From the cell containing the given text, extract its center point as [x, y] coordinate. 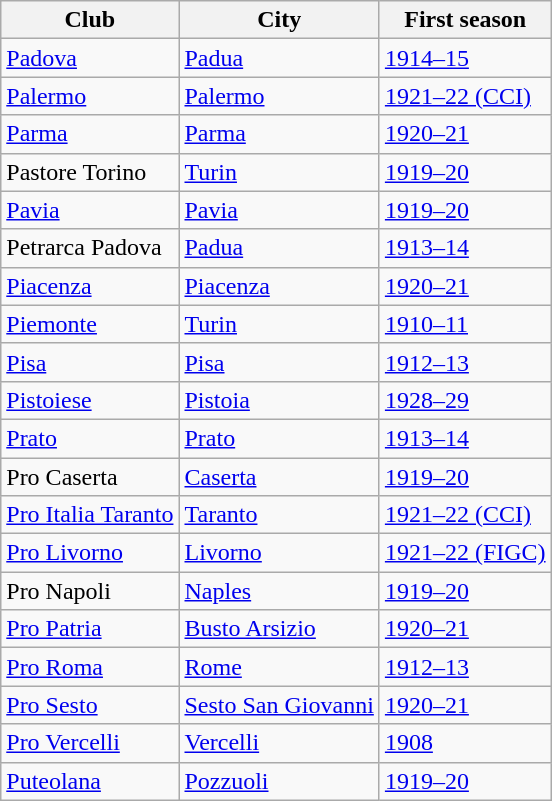
Pro Roma [90, 667]
Livorno [279, 553]
Vercelli [279, 743]
Pistoia [279, 400]
1921–22 (FIGC) [465, 553]
Pro Napoli [90, 591]
Pistoiese [90, 400]
Busto Arsizio [279, 629]
Puteolana [90, 781]
Pro Sesto [90, 705]
Caserta [279, 477]
1908 [465, 743]
Pro Livorno [90, 553]
1914–15 [465, 58]
1910–11 [465, 324]
City [279, 20]
Piemonte [90, 324]
Sesto San Giovanni [279, 705]
Naples [279, 591]
Rome [279, 667]
Pastore Torino [90, 172]
1928–29 [465, 400]
Pro Patria [90, 629]
First season [465, 20]
Pro Vercelli [90, 743]
Padova [90, 58]
Petrarca Padova [90, 248]
Taranto [279, 515]
Pro Italia Taranto [90, 515]
Pro Caserta [90, 477]
Pozzuoli [279, 781]
Club [90, 20]
